For the text-containing cell, return its midpoint in [X, Y] coordinate format. 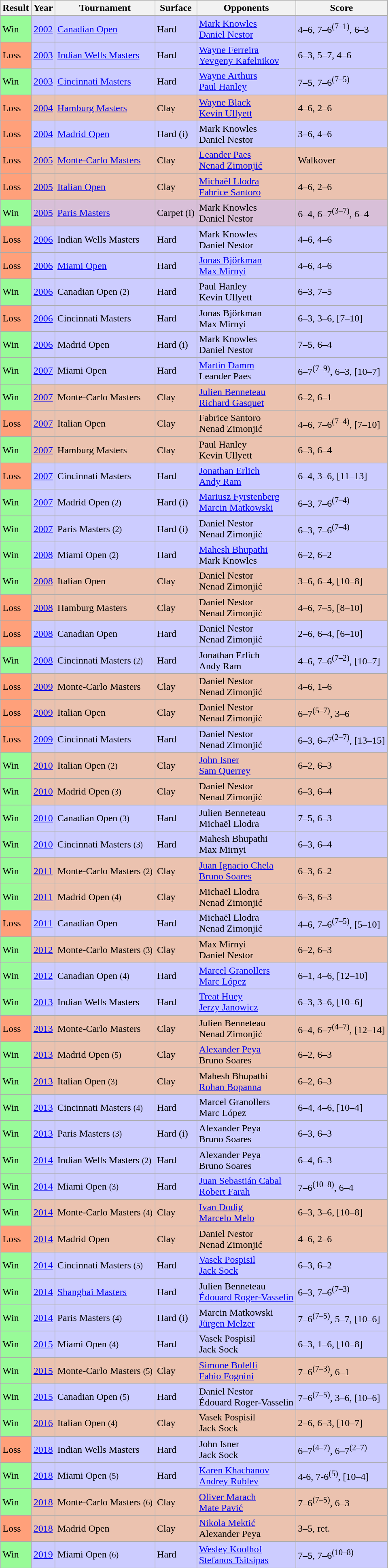
2–6, 6–3, [10–7] [341, 1423]
Juan Ignacio Chela Bruno Soares [246, 871]
Wesley Koolhof Stefanos Tsitsipas [246, 1554]
Miami Open (5) [105, 1476]
6–3, 7–6(7–3) [341, 1291]
Monte-Carlo Masters (5) [105, 1371]
6–2, 6–2 [341, 555]
2002 [43, 29]
Nikola Mektić Alexander Peya [246, 1528]
Monte-Carlo Masters (6) [105, 1502]
Cincinnati Masters (4) [105, 1107]
Paris Masters (2) [105, 529]
Surface [176, 8]
Score [341, 8]
Ivan Dodig Marcelo Melo [246, 1213]
Mahesh Bhupathi Rohan Bopanna [246, 1081]
2019 [43, 1554]
Italian Open (2) [105, 766]
4–6, 7–6(7–2), [10–7] [341, 660]
Miami Open (2) [105, 555]
4–6, 7–6(7–1), 6–3 [341, 29]
Paris Masters (4) [105, 1318]
Paris Masters [105, 213]
Julien Benneteau Édouard Roger-Vasselin [246, 1291]
6–3, 5–7, 4–6 [341, 55]
6–4, 6–7(3–7), 6–4 [341, 213]
6–4, 6–3 [341, 1160]
7–6(7–5), 6–3 [341, 1502]
Cincinnati Masters (3) [105, 844]
6–2, 6–1 [341, 397]
Wayne Ferreira Yevgeny Kafelnikov [246, 55]
3–6, 4–6 [341, 134]
7–6(7–5), 3–6, [10–6] [341, 1397]
Leander Paes Nenad Zimonjić [246, 160]
Cincinnati Masters (5) [105, 1266]
Michaël Llodra Fabrice Santoro [246, 187]
7–5, 7–6(10–8) [341, 1554]
7–6(7–5), 5–7, [10–6] [341, 1318]
Madrid Open (5) [105, 1054]
Tournament [105, 8]
6–4, 3–6, [11–13] [341, 476]
Indian Wells Masters (2) [105, 1160]
Mahesh Bhupathi Max Mirnyi [246, 844]
6–3, 3–6, [10–8] [341, 1213]
Italian Open (3) [105, 1081]
3–6, 6–4, [10–8] [341, 581]
Miami Open (6) [105, 1554]
Canadian Open (3) [105, 818]
4–6, 1–6 [341, 687]
6–1, 4–6, [12–10] [341, 976]
Mahesh Bhupathi Mark Knowles [246, 555]
6–3, 3–6, [10–6] [341, 1002]
Monte-Carlo Masters (2) [105, 871]
Madrid Open (3) [105, 792]
Opponents [246, 8]
Wayne Black Kevin Ullyett [246, 108]
6–3, 3–6, [7–10] [341, 318]
Wayne Arthurs Paul Hanley [246, 82]
7–5, 6–3 [341, 818]
7–5, 7–6(7–5) [341, 82]
Monte-Carlo Masters (3) [105, 949]
Simone Bolelli Fabio Fognini [246, 1371]
Daniel Nestor Édouard Roger-Vasselin [246, 1397]
6–4, 4–6, [10–4] [341, 1107]
Max Mirnyi Daniel Nestor [246, 949]
Cincinnati Masters (2) [105, 660]
Oliver Marach Mate Pavić [246, 1502]
Carpet (i) [176, 213]
Fabrice Santoro Nenad Zimonjić [246, 424]
7–5, 6–4 [341, 344]
Madrid Open (4) [105, 897]
3–5, ret. [341, 1528]
4–6, 7–6(7–4), [7–10] [341, 424]
7–6(10–8), 6–4 [341, 1186]
Canadian Open (5) [105, 1397]
Miami Open (3) [105, 1186]
6–7(4–7), 6–7(2–7) [341, 1449]
Juan Sebastián Cabal Robert Farah [246, 1186]
6–3, 7–5 [341, 292]
6–3, 1–6, [10–8] [341, 1344]
Year [43, 8]
John Isner Jack Sock [246, 1449]
Canadian Open (2) [105, 292]
Paris Masters (3) [105, 1134]
Canadian Open (4) [105, 976]
Julien Benneteau Michaël Llodra [246, 818]
Walkover [341, 160]
6–4, 6–7(4–7), [12–14] [341, 1029]
Julien Benneteau Richard Gasquet [246, 397]
Italian Open (4) [105, 1423]
Result [16, 8]
4-6, 7-6(5), [10–4] [341, 1476]
Julien Benneteau Nenad Zimonjić [246, 1029]
Mariusz Fyrstenberg Marcin Matkowski [246, 502]
6–3, 6–7(2–7), [13–15] [341, 739]
Madrid Open (2) [105, 502]
Miami Open (4) [105, 1344]
7–6(7–3), 6–1 [341, 1371]
Treat Huey Jerzy Janowicz [246, 1002]
2016 [43, 1423]
4–6, 7–6(7–5), [5–10] [341, 923]
Martin Damm Leander Paes [246, 371]
Monte-Carlo Masters (4) [105, 1213]
Karen Khachanov Andrey Rublev [246, 1476]
John Isner Sam Querrey [246, 766]
4–6, 7–5, [8–10] [341, 607]
6–7(5–7), 3–6 [341, 712]
2–6, 6–4, [6–10] [341, 634]
Marcin Matkowski Jürgen Melzer [246, 1318]
Shanghai Masters [105, 1291]
6–7(7–9), 6–3, [10–7] [341, 371]
